Detect which cell encompasses the target text, then output its (X, Y) center coordinate. 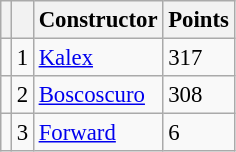
Points (198, 20)
Kalex (98, 58)
317 (198, 58)
Boscoscuro (98, 95)
308 (198, 95)
Forward (98, 133)
6 (198, 133)
Constructor (98, 20)
3 (22, 133)
1 (22, 58)
2 (22, 95)
